Extract the [x, y] coordinate from the center of the cell holding the provided text.  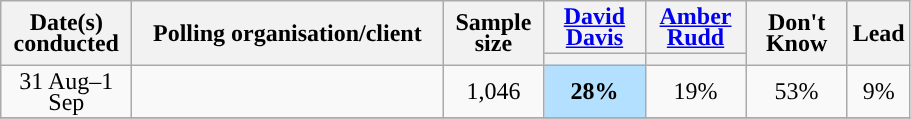
9% [878, 92]
31 Aug–1 Sep [66, 92]
28% [594, 92]
Sample size [494, 33]
Polling organisation/client [288, 33]
David Davis [594, 28]
Don't Know [796, 33]
Lead [878, 33]
1,046 [494, 92]
53% [796, 92]
19% [696, 92]
Amber Rudd [696, 28]
Date(s)conducted [66, 33]
